Determine the (x, y) coordinate at the center of the cell enclosing the given text.  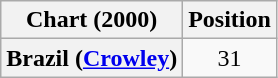
31 (230, 58)
Position (230, 20)
Brazil (Crowley) (92, 58)
Chart (2000) (92, 20)
